Capture the cell that displays the provided text and extract its (x, y) central coordinate. 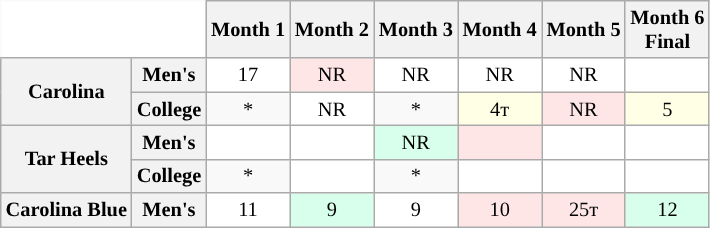
Month 1 (248, 29)
12 (667, 210)
5 (667, 109)
25т (584, 210)
Month 5 (584, 29)
17 (248, 75)
Month 4 (500, 29)
Carolina Blue (66, 210)
Month 2 (332, 29)
10 (500, 210)
Month 6Final (667, 29)
Tar Heels (66, 158)
11 (248, 210)
4т (500, 109)
Month 3 (416, 29)
Carolina (66, 92)
